Capture the cell that displays the provided text and extract its (x, y) central coordinate. 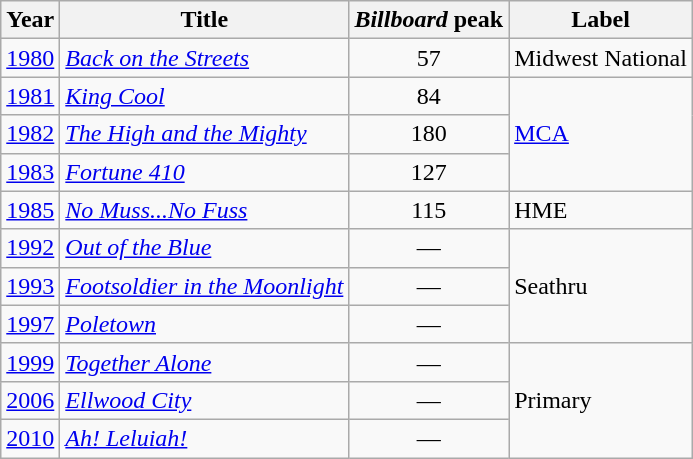
Back on the Streets (204, 58)
Out of the Blue (204, 248)
Seathru (601, 286)
180 (429, 134)
MCA (601, 134)
2006 (30, 400)
No Muss...No Fuss (204, 210)
Footsoldier in the Moonlight (204, 286)
Ah! Leluiah! (204, 438)
Together Alone (204, 362)
Poletown (204, 324)
1985 (30, 210)
57 (429, 58)
1983 (30, 172)
1993 (30, 286)
127 (429, 172)
The High and the Mighty (204, 134)
1997 (30, 324)
Primary (601, 400)
2010 (30, 438)
84 (429, 96)
115 (429, 210)
1981 (30, 96)
King Cool (204, 96)
Ellwood City (204, 400)
Label (601, 20)
Fortune 410 (204, 172)
Year (30, 20)
1999 (30, 362)
1992 (30, 248)
Billboard peak (429, 20)
HME (601, 210)
Midwest National (601, 58)
1982 (30, 134)
1980 (30, 58)
Title (204, 20)
